Search for the cell housing the specified text and yield its (X, Y) center coordinate. 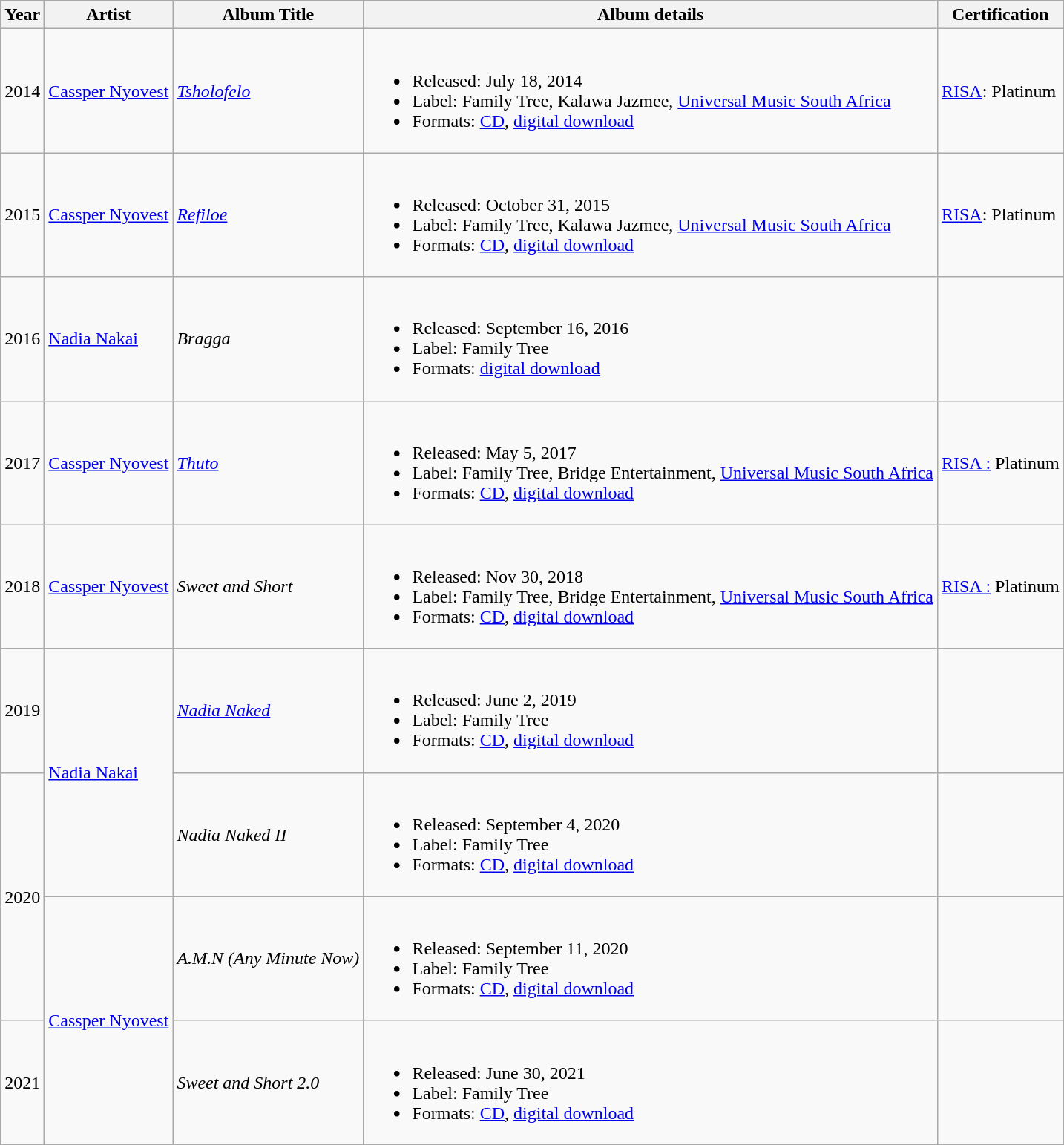
Album details (651, 15)
Thuto (269, 463)
Released: July 18, 2014Label: Family Tree, Kalawa Jazmee, Universal Music South AfricaFormats: CD, digital download (651, 91)
2014 (22, 91)
2018 (22, 586)
Tsholofelo (269, 91)
Certification (1000, 15)
Sweet and Short 2.0 (269, 1082)
Nadia Naked II (269, 834)
Artist (108, 15)
2020 (22, 896)
A.M.N (Any Minute Now) (269, 959)
2017 (22, 463)
2016 (22, 338)
Released: Nov 30, 2018Label: Family Tree, Bridge Entertainment, Universal Music South AfricaFormats: CD, digital download (651, 586)
Released: October 31, 2015Label: Family Tree, Kalawa Jazmee, Universal Music South AfricaFormats: CD, digital download (651, 215)
Released: September 4, 2020Label: Family TreeFormats: CD, digital download (651, 834)
Album Title (269, 15)
2021 (22, 1082)
Released: September 11, 2020Label: Family TreeFormats: CD, digital download (651, 959)
2015 (22, 215)
Bragga (269, 338)
Released: September 16, 2016Label: Family TreeFormats: digital download (651, 338)
Released: May 5, 2017Label: Family Tree, Bridge Entertainment, Universal Music South AfricaFormats: CD, digital download (651, 463)
Released: June 30, 2021Label: Family TreeFormats: CD, digital download (651, 1082)
2019 (22, 711)
Refiloe (269, 215)
Year (22, 15)
Nadia Naked (269, 711)
Released: June 2, 2019Label: Family TreeFormats: CD, digital download (651, 711)
Sweet and Short (269, 586)
